Return (X, Y) of the center of cell containing provided text 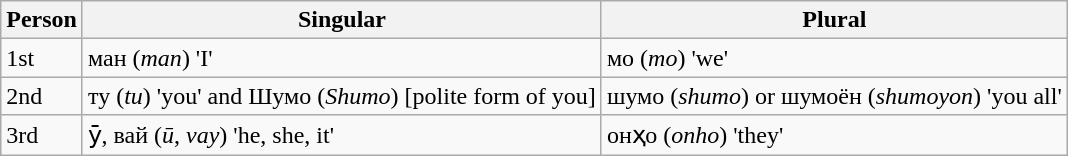
мо (mo) 'we' (834, 58)
ту (tu) 'you' and Шумо (Shumo) [polite form of you] (342, 96)
Plural (834, 20)
шумо (shumo) or шумоён (shumoyon) 'you all' (834, 96)
Person (42, 20)
3rd (42, 135)
ман (man) 'I' (342, 58)
ӯ, вай (ū, vay) 'he, she, it' (342, 135)
2nd (42, 96)
онҳо (onho) 'they' (834, 135)
1st (42, 58)
Singular (342, 20)
